Output the [X, Y] coordinate of the center of the cell containing the given text.  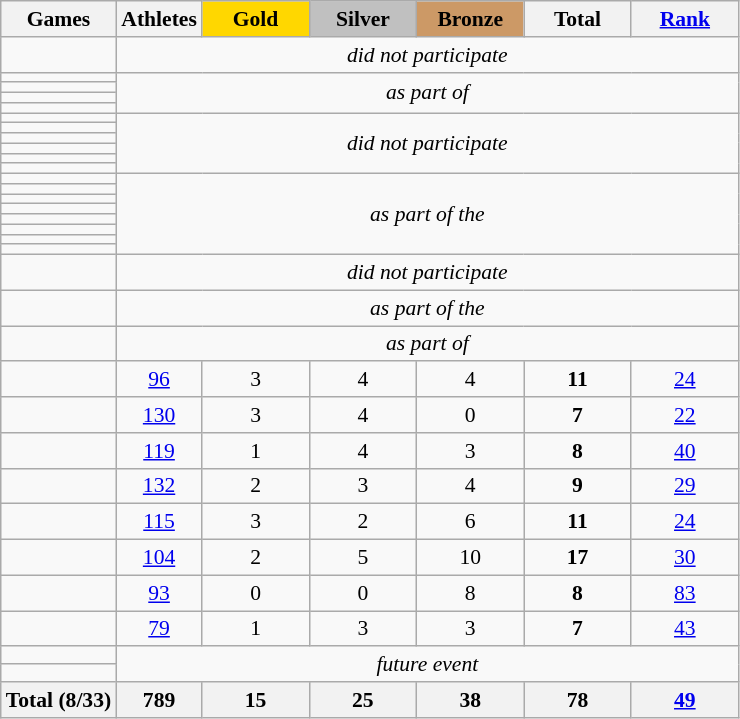
future event [427, 665]
49 [684, 700]
79 [159, 629]
15 [256, 700]
25 [362, 700]
29 [684, 486]
Bronze [470, 19]
132 [159, 486]
Gold [256, 19]
789 [159, 700]
9 [578, 486]
Total (8/33) [58, 700]
130 [159, 415]
104 [159, 558]
83 [684, 593]
30 [684, 558]
38 [470, 700]
5 [362, 558]
93 [159, 593]
Silver [362, 19]
115 [159, 522]
22 [684, 415]
78 [578, 700]
Total [578, 19]
119 [159, 451]
Athletes [159, 19]
17 [578, 558]
43 [684, 629]
40 [684, 451]
6 [470, 522]
10 [470, 558]
Games [58, 19]
Rank [684, 19]
96 [159, 380]
